Detect which cell encompasses the target text, then output its (X, Y) center coordinate. 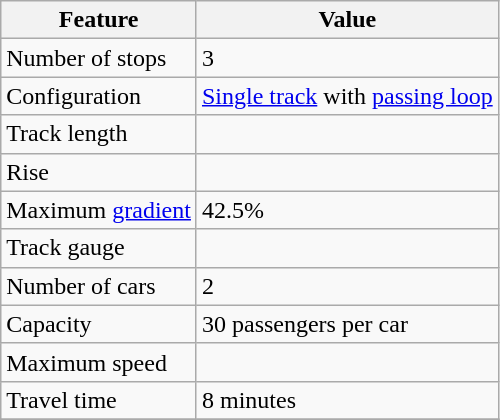
Track length (99, 134)
Feature (99, 20)
Capacity (99, 324)
Number of cars (99, 286)
Track gauge (99, 248)
42.5% (347, 210)
Maximum speed (99, 362)
30 passengers per car (347, 324)
8 minutes (347, 400)
Configuration (99, 96)
3 (347, 58)
Maximum gradient (99, 210)
Number of stops (99, 58)
Single track with passing loop (347, 96)
2 (347, 286)
Travel time (99, 400)
Value (347, 20)
Rise (99, 172)
